Return [X, Y] of the center of cell containing provided text 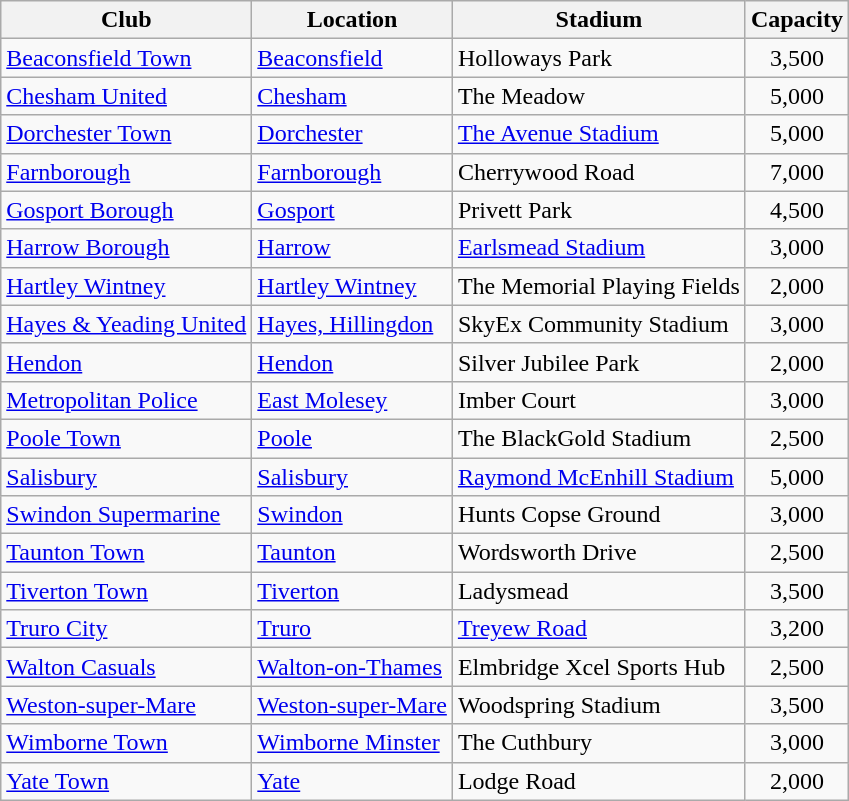
Lodge Road [598, 781]
Taunton Town [126, 553]
Privett Park [598, 210]
Swindon Supermarine [126, 515]
Yate Town [126, 781]
Wimborne Town [126, 743]
Dorchester Town [126, 134]
The Avenue Stadium [598, 134]
Holloways Park [598, 58]
Beaconsfield Town [126, 58]
Beaconsfield [352, 58]
Gosport Borough [126, 210]
Harrow Borough [126, 248]
Dorchester [352, 134]
Capacity [796, 20]
Wordsworth Drive [598, 553]
Poole Town [126, 438]
Yate [352, 781]
Location [352, 20]
Silver Jubilee Park [598, 362]
7,000 [796, 172]
Hunts Copse Ground [598, 515]
Imber Court [598, 400]
Metropolitan Police [126, 400]
The Memorial Playing Fields [598, 286]
Chesham United [126, 96]
Tiverton Town [126, 591]
Walton Casuals [126, 667]
Walton-on-Thames [352, 667]
SkyEx Community Stadium [598, 324]
Woodspring Stadium [598, 705]
Swindon [352, 515]
Tiverton [352, 591]
Raymond McEnhill Stadium [598, 477]
3,200 [796, 629]
4,500 [796, 210]
Gosport [352, 210]
Hayes, Hillingdon [352, 324]
Harrow [352, 248]
Taunton [352, 553]
Ladysmead [598, 591]
Chesham [352, 96]
Truro City [126, 629]
Elmbridge Xcel Sports Hub [598, 667]
Hayes & Yeading United [126, 324]
The Cuthbury [598, 743]
The BlackGold Stadium [598, 438]
Club [126, 20]
Wimborne Minster [352, 743]
Truro [352, 629]
The Meadow [598, 96]
Poole [352, 438]
Stadium [598, 20]
Cherrywood Road [598, 172]
East Molesey [352, 400]
Earlsmead Stadium [598, 248]
Treyew Road [598, 629]
